From the cell containing the given text, extract its center point as (x, y) coordinate. 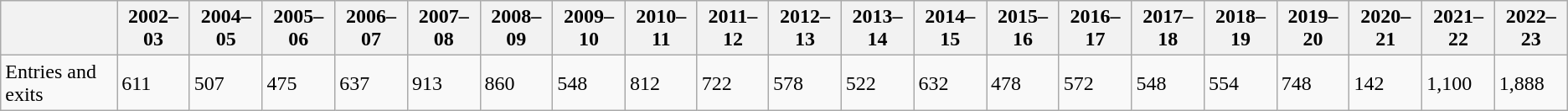
142 (1385, 82)
2013–14 (878, 29)
522 (878, 82)
2012–13 (806, 29)
2004–05 (226, 29)
2018–19 (1241, 29)
2002–03 (154, 29)
1,100 (1459, 82)
2010–11 (661, 29)
632 (950, 82)
748 (1313, 82)
611 (154, 82)
2014–15 (950, 29)
2020–21 (1385, 29)
2005–06 (298, 29)
722 (732, 82)
507 (226, 82)
2007–08 (444, 29)
554 (1241, 82)
2008–09 (516, 29)
2017–18 (1168, 29)
Entries and exits (59, 82)
2015–16 (1024, 29)
1,888 (1531, 82)
637 (372, 82)
812 (661, 82)
860 (516, 82)
2006–07 (372, 29)
478 (1024, 82)
572 (1096, 82)
2021–22 (1459, 29)
475 (298, 82)
2009–10 (590, 29)
2016–17 (1096, 29)
913 (444, 82)
2019–20 (1313, 29)
2011–12 (732, 29)
2022–23 (1531, 29)
578 (806, 82)
